Locate the cell with the specified text and output its (X, Y) center coordinate. 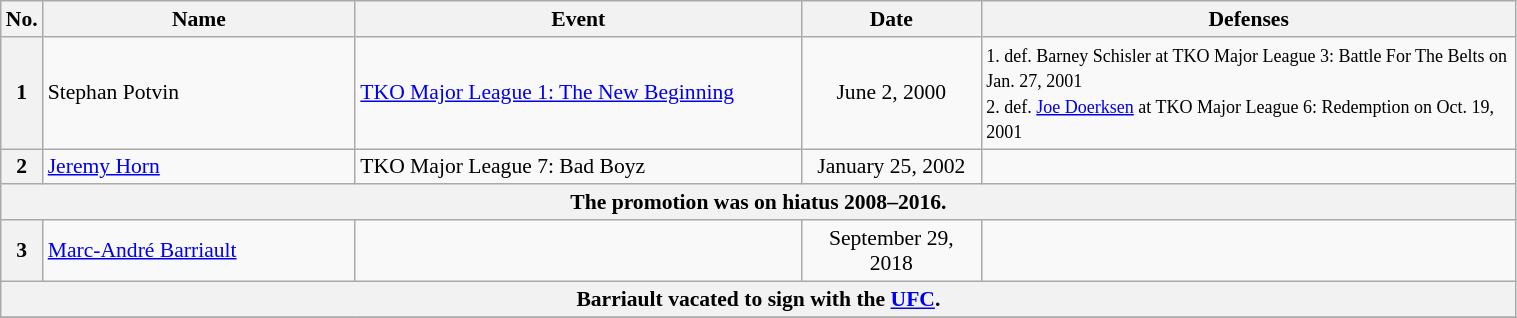
Stephan Potvin (200, 93)
No. (22, 19)
2 (22, 167)
June 2, 2000 (891, 93)
Marc-André Barriault (200, 250)
September 29, 2018 (891, 250)
January 25, 2002 (891, 167)
TKO Major League 7: Bad Boyz (578, 167)
Defenses (1248, 19)
3 (22, 250)
The promotion was on hiatus 2008–2016. (758, 203)
1 (22, 93)
Name (200, 19)
Date (891, 19)
Barriault vacated to sign with the UFC. (758, 299)
Jeremy Horn (200, 167)
Event (578, 19)
TKO Major League 1: The New Beginning (578, 93)
